Determine the (x, y) coordinate at the center of the cell enclosing the given text.  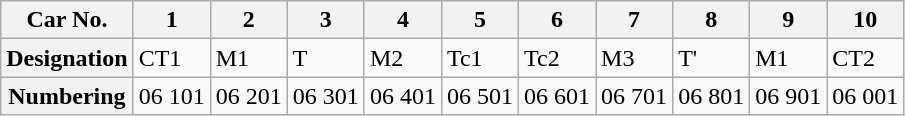
Numbering (67, 96)
06 101 (172, 96)
06 501 (480, 96)
06 001 (866, 96)
M2 (402, 58)
06 901 (788, 96)
3 (326, 20)
8 (712, 20)
2 (248, 20)
06 301 (326, 96)
1 (172, 20)
06 201 (248, 96)
CT1 (172, 58)
Designation (67, 58)
Tc2 (556, 58)
Tc1 (480, 58)
4 (402, 20)
6 (556, 20)
9 (788, 20)
06 401 (402, 96)
7 (634, 20)
06 801 (712, 96)
T' (712, 58)
06 701 (634, 96)
M3 (634, 58)
Car No. (67, 20)
T (326, 58)
5 (480, 20)
CT2 (866, 58)
10 (866, 20)
06 601 (556, 96)
